Scan for the cell matching the given text and deliver its [X, Y] coordinate at center. 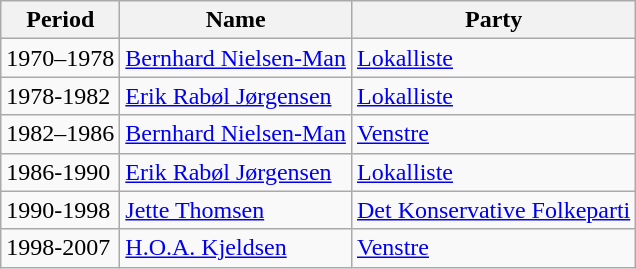
1990-1998 [60, 210]
1998-2007 [60, 248]
Period [60, 20]
Det Konservative Folkeparti [493, 210]
Name [236, 20]
H.O.A. Kjeldsen [236, 248]
Party [493, 20]
1986-1990 [60, 172]
1982–1986 [60, 134]
Jette Thomsen [236, 210]
1978-1982 [60, 96]
1970–1978 [60, 58]
